Identify which cell holds the provided text, then report its [X, Y] central coordinate. 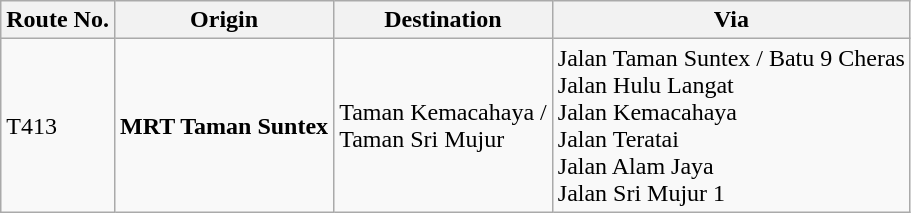
Origin [224, 20]
Taman Kemacahaya /Taman Sri Mujur [444, 126]
T413 [58, 126]
MRT Taman Suntex [224, 126]
Destination [444, 20]
Via [731, 20]
Jalan Taman Suntex / Batu 9 CherasJalan Hulu LangatJalan KemacahayaJalan TerataiJalan Alam JayaJalan Sri Mujur 1 [731, 126]
Route No. [58, 20]
